Provide the [X, Y] coordinate of the cell's center where the given text is located.  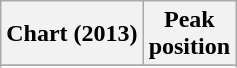
Peakposition [189, 34]
Chart (2013) [72, 34]
